Search for the cell housing the specified text and yield its [X, Y] center coordinate. 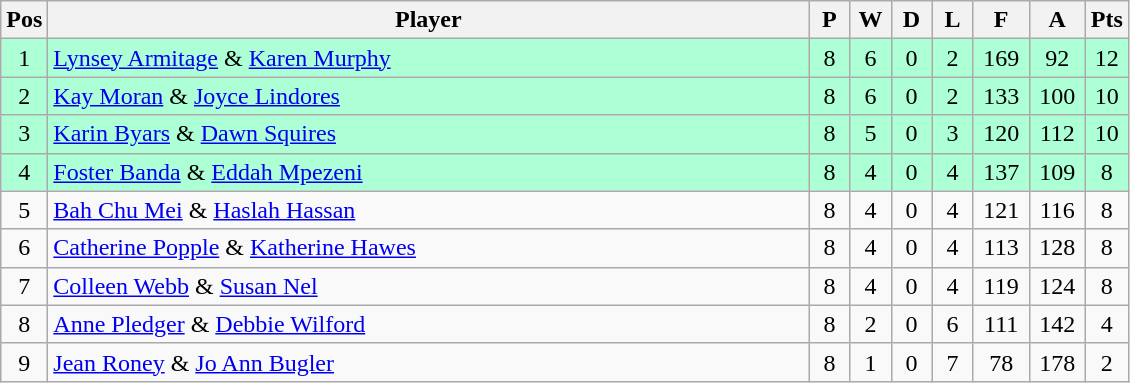
9 [24, 362]
113 [1001, 248]
Jean Roney & Jo Ann Bugler [428, 362]
Pts [1106, 20]
169 [1001, 58]
178 [1057, 362]
128 [1057, 248]
Pos [24, 20]
Lynsey Armitage & Karen Murphy [428, 58]
78 [1001, 362]
120 [1001, 134]
Player [428, 20]
133 [1001, 96]
124 [1057, 286]
109 [1057, 172]
A [1057, 20]
D [912, 20]
111 [1001, 324]
100 [1057, 96]
Karin Byars & Dawn Squires [428, 134]
Kay Moran & Joyce Lindores [428, 96]
12 [1106, 58]
F [1001, 20]
P [830, 20]
Bah Chu Mei & Haslah Hassan [428, 210]
92 [1057, 58]
137 [1001, 172]
116 [1057, 210]
W [870, 20]
119 [1001, 286]
Catherine Popple & Katherine Hawes [428, 248]
121 [1001, 210]
Foster Banda & Eddah Mpezeni [428, 172]
112 [1057, 134]
Colleen Webb & Susan Nel [428, 286]
142 [1057, 324]
L [952, 20]
Anne Pledger & Debbie Wilford [428, 324]
